Capture the cell that displays the provided text and extract its (X, Y) central coordinate. 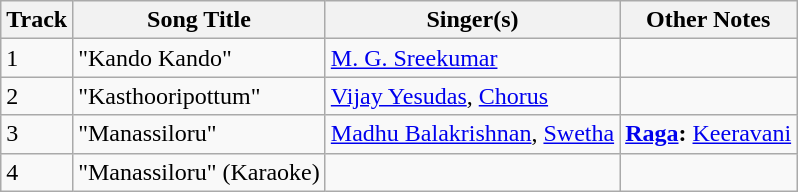
Track (37, 20)
4 (37, 172)
Singer(s) (472, 20)
Raga: Keeravani (708, 134)
Song Title (200, 20)
Vijay Yesudas, Chorus (472, 96)
1 (37, 58)
3 (37, 134)
"Kasthooripottum" (200, 96)
"Kando Kando" (200, 58)
"Manassiloru" (200, 134)
Madhu Balakrishnan, Swetha (472, 134)
2 (37, 96)
"Manassiloru" (Karaoke) (200, 172)
M. G. Sreekumar (472, 58)
Other Notes (708, 20)
